Scan for the cell matching the given text and deliver its [X, Y] coordinate at center. 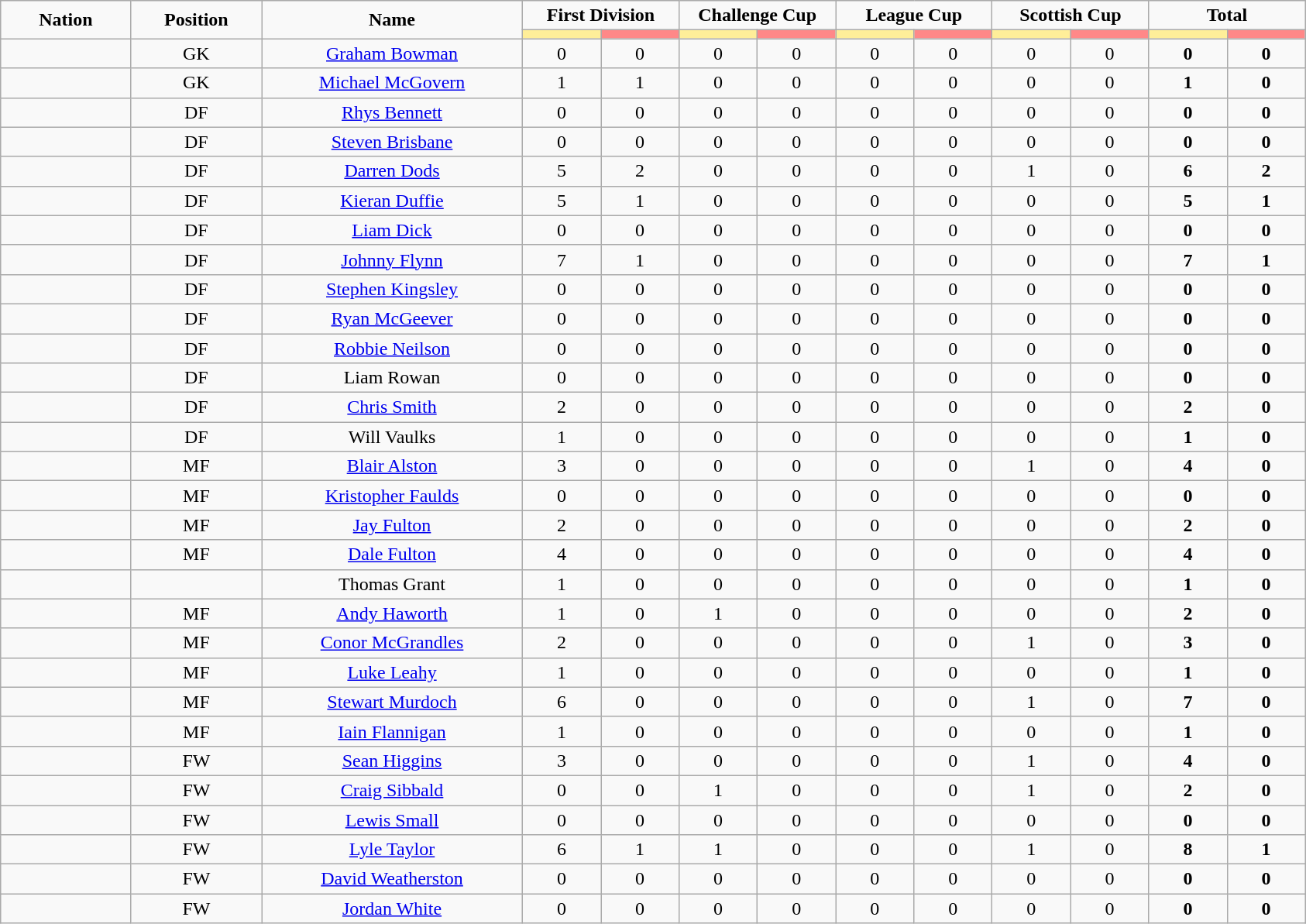
Stephen Kingsley [392, 289]
First Division [600, 15]
Scottish Cup [1071, 15]
Blair Alston [392, 466]
Liam Rowan [392, 378]
8 [1188, 850]
Liam Dick [392, 230]
Dale Fulton [392, 555]
Graham Bowman [392, 53]
Kristopher Faulds [392, 496]
Sean Higgins [392, 761]
League Cup [914, 15]
Steven Brisbane [392, 142]
Lewis Small [392, 820]
Nation [66, 20]
Michael McGovern [392, 83]
David Weatherston [392, 879]
Kieran Duffie [392, 201]
Name [392, 20]
Craig Sibbald [392, 790]
Position [196, 20]
Andy Haworth [392, 613]
Total [1227, 15]
Stewart Murdoch [392, 702]
Johnny Flynn [392, 259]
Challenge Cup [758, 15]
Chris Smith [392, 407]
Lyle Taylor [392, 850]
Iain Flannigan [392, 731]
Luke Leahy [392, 672]
Conor McGrandles [392, 643]
Darren Dods [392, 171]
Robbie Neilson [392, 348]
Rhys Bennett [392, 112]
Jordan White [392, 909]
Will Vaulks [392, 437]
Jay Fulton [392, 525]
Thomas Grant [392, 584]
Ryan McGeever [392, 318]
